Scan for the cell matching the given text and deliver its (X, Y) coordinate at center. 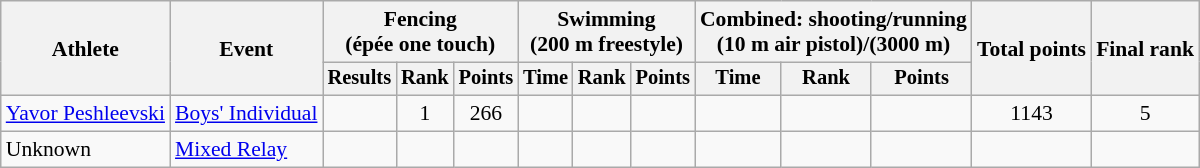
266 (486, 114)
Mixed Relay (246, 150)
Event (246, 48)
Athlete (86, 48)
Fencing(épée one touch) (421, 32)
Total points (1032, 48)
Boys' Individual (246, 114)
1 (425, 114)
5 (1145, 114)
Combined: shooting/running(10 m air pistol)/(3000 m) (834, 32)
Results (360, 79)
1143 (1032, 114)
Swimming(200 m freestyle) (606, 32)
Yavor Peshleevski (86, 114)
Final rank (1145, 48)
Unknown (86, 150)
